Return [x, y] of the center of cell containing provided text 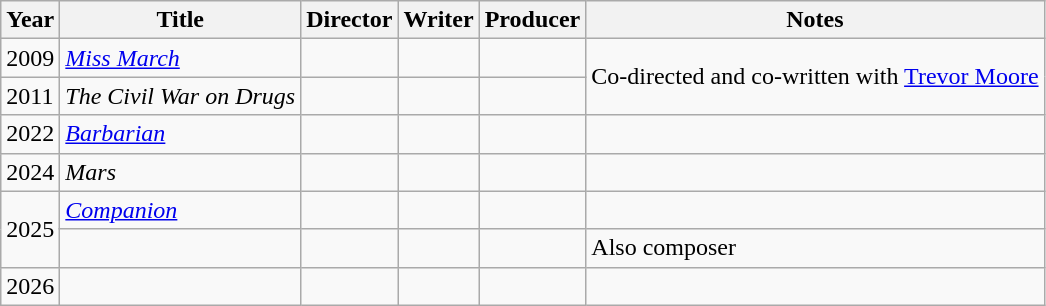
Also composer [815, 248]
Director [350, 20]
2025 [30, 229]
2011 [30, 96]
Miss March [180, 58]
Year [30, 20]
2026 [30, 286]
Mars [180, 172]
Co-directed and co-written with Trevor Moore [815, 77]
2022 [30, 134]
Companion [180, 210]
Producer [532, 20]
The Civil War on Drugs [180, 96]
Barbarian [180, 134]
2024 [30, 172]
2009 [30, 58]
Writer [438, 20]
Notes [815, 20]
Title [180, 20]
